Find where the given text appears and provide that cell's center as [X, Y] coordinate. 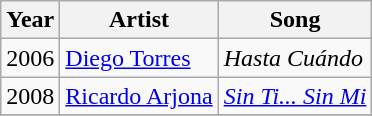
Sin Ti... Sin Mi [295, 96]
2008 [30, 96]
Song [295, 20]
Diego Torres [139, 58]
Hasta Cuándo [295, 58]
Ricardo Arjona [139, 96]
Artist [139, 20]
2006 [30, 58]
Year [30, 20]
